Scan for the cell matching the given text and deliver its (x, y) coordinate at center. 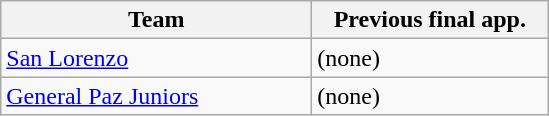
San Lorenzo (156, 58)
General Paz Juniors (156, 96)
Previous final app. (430, 20)
Team (156, 20)
